Extract the (X, Y) coordinate from the center of the cell holding the provided text.  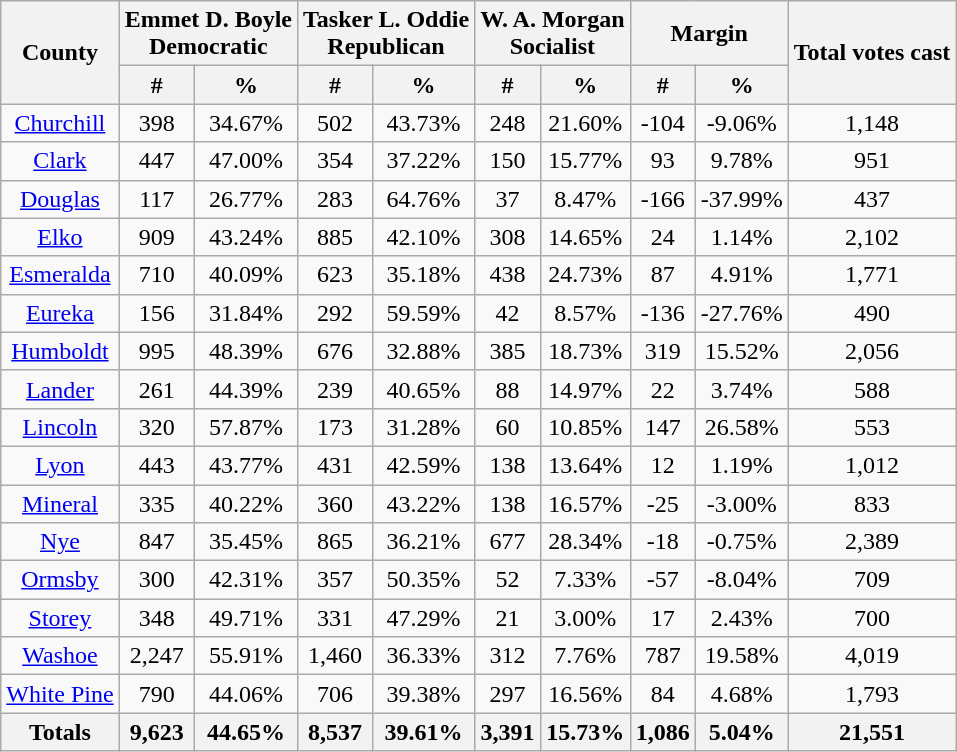
-136 (662, 313)
36.33% (423, 656)
2,056 (872, 351)
676 (334, 351)
15.77% (585, 161)
885 (334, 237)
Eureka (60, 313)
248 (508, 123)
7.33% (585, 580)
43.73% (423, 123)
348 (156, 618)
357 (334, 580)
Total votes cast (872, 52)
1.14% (742, 237)
37 (508, 199)
35.45% (246, 542)
84 (662, 694)
117 (156, 199)
88 (508, 389)
2,102 (872, 237)
14.65% (585, 237)
-57 (662, 580)
-37.99% (742, 199)
93 (662, 161)
43.24% (246, 237)
-18 (662, 542)
18.73% (585, 351)
Lander (60, 389)
292 (334, 313)
21 (508, 618)
-0.75% (742, 542)
49.71% (246, 618)
173 (334, 427)
40.65% (423, 389)
1,012 (872, 465)
16.56% (585, 694)
21,551 (872, 732)
16.57% (585, 503)
909 (156, 237)
Douglas (60, 199)
297 (508, 694)
833 (872, 503)
Mineral (60, 503)
50.35% (423, 580)
5.04% (742, 732)
35.18% (423, 275)
Storey (60, 618)
Margin (709, 34)
Washoe (60, 656)
147 (662, 427)
8,537 (334, 732)
261 (156, 389)
9,623 (156, 732)
44.65% (246, 732)
15.73% (585, 732)
335 (156, 503)
7.76% (585, 656)
-166 (662, 199)
-27.76% (742, 313)
31.84% (246, 313)
14.97% (585, 389)
43.77% (246, 465)
59.59% (423, 313)
150 (508, 161)
W. A. MorganSocialist (553, 34)
847 (156, 542)
Ormsby (60, 580)
60 (508, 427)
9.78% (742, 161)
34.67% (246, 123)
26.58% (742, 427)
44.06% (246, 694)
24 (662, 237)
39.61% (423, 732)
1,793 (872, 694)
39.38% (423, 694)
-3.00% (742, 503)
17 (662, 618)
White Pine (60, 694)
360 (334, 503)
40.22% (246, 503)
239 (334, 389)
Totals (60, 732)
588 (872, 389)
-9.06% (742, 123)
87 (662, 275)
52 (508, 580)
437 (872, 199)
47.00% (246, 161)
2.43% (742, 618)
Humboldt (60, 351)
44.39% (246, 389)
-25 (662, 503)
22 (662, 389)
36.21% (423, 542)
Clark (60, 161)
43.22% (423, 503)
-104 (662, 123)
15.52% (742, 351)
57.87% (246, 427)
320 (156, 427)
677 (508, 542)
32.88% (423, 351)
Lyon (60, 465)
1,771 (872, 275)
3,391 (508, 732)
1,086 (662, 732)
706 (334, 694)
10.85% (585, 427)
Emmet D. BoyleDemocratic (208, 34)
42.31% (246, 580)
319 (662, 351)
Tasker L. OddieRepublican (386, 34)
438 (508, 275)
3.74% (742, 389)
4.91% (742, 275)
4.68% (742, 694)
490 (872, 313)
47.29% (423, 618)
42 (508, 313)
710 (156, 275)
County (60, 52)
553 (872, 427)
385 (508, 351)
156 (156, 313)
Elko (60, 237)
12 (662, 465)
8.47% (585, 199)
4,019 (872, 656)
19.58% (742, 656)
865 (334, 542)
431 (334, 465)
283 (334, 199)
21.60% (585, 123)
48.39% (246, 351)
700 (872, 618)
1.19% (742, 465)
790 (156, 694)
308 (508, 237)
Nye (60, 542)
787 (662, 656)
354 (334, 161)
623 (334, 275)
Esmeralda (60, 275)
64.76% (423, 199)
1,148 (872, 123)
951 (872, 161)
-8.04% (742, 580)
42.10% (423, 237)
28.34% (585, 542)
995 (156, 351)
42.59% (423, 465)
1,460 (334, 656)
709 (872, 580)
31.28% (423, 427)
37.22% (423, 161)
24.73% (585, 275)
2,389 (872, 542)
312 (508, 656)
13.64% (585, 465)
40.09% (246, 275)
8.57% (585, 313)
331 (334, 618)
26.77% (246, 199)
55.91% (246, 656)
443 (156, 465)
3.00% (585, 618)
502 (334, 123)
398 (156, 123)
447 (156, 161)
300 (156, 580)
Lincoln (60, 427)
Churchill (60, 123)
2,247 (156, 656)
